Extract the (X, Y) coordinate from the center of the cell holding the provided text.  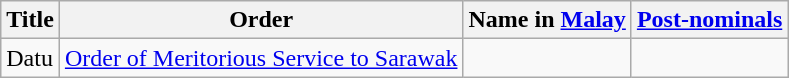
Name in Malay (547, 20)
Datu (30, 58)
Title (30, 20)
Order of Meritorious Service to Sarawak (261, 58)
Post-nominals (709, 20)
Order (261, 20)
